Return [x, y] of the center of cell containing provided text 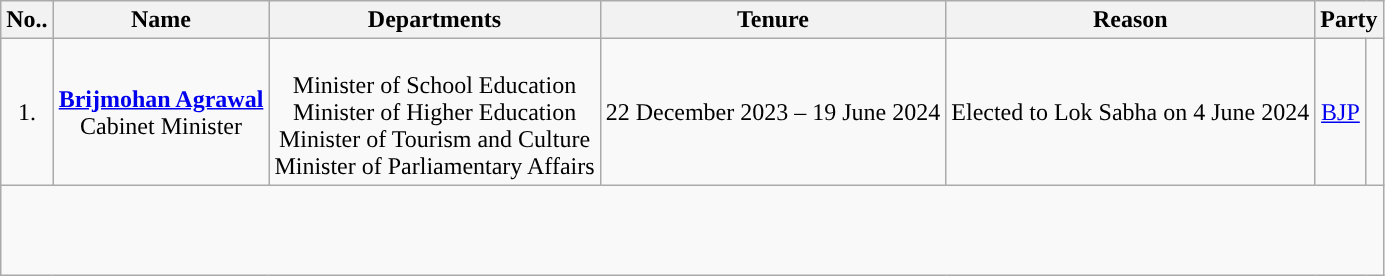
Name [161, 20]
Tenure [773, 20]
No.. [27, 20]
Departments [434, 20]
Elected to Lok Sabha on 4 June 2024 [1130, 112]
22 December 2023 – 19 June 2024 [773, 112]
Brijmohan AgrawalCabinet Minister [161, 112]
Minister of School EducationMinister of Higher EducationMinister of Tourism and CultureMinister of Parliamentary Affairs [434, 112]
Reason [1130, 20]
BJP [1340, 112]
1. [27, 112]
Party [1349, 20]
